Pinpoint the cell where the given text exists, returning its (x, y) midpoint coordinate. 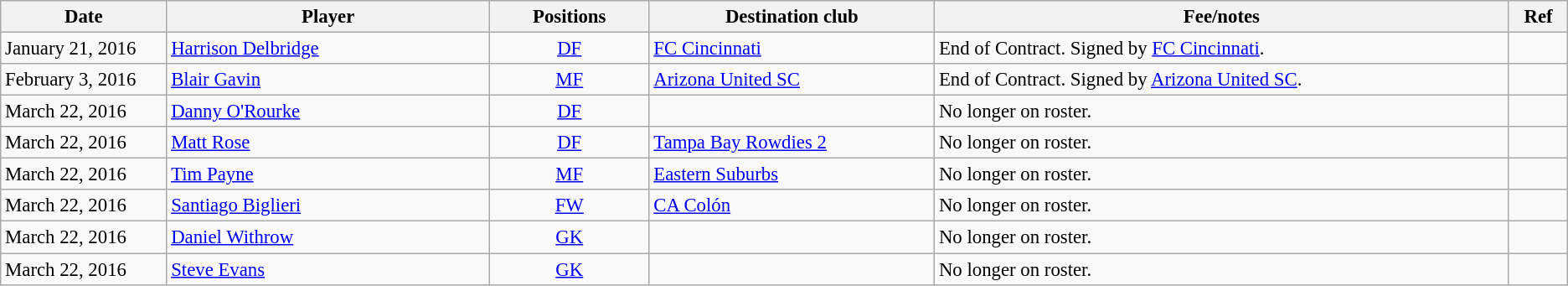
Harrison Delbridge (328, 49)
February 3, 2016 (84, 80)
Danny O'Rourke (328, 112)
Destination club (792, 17)
Arizona United SC (792, 80)
Daniel Withrow (328, 237)
FC Cincinnati (792, 49)
Tim Payne (328, 174)
Blair Gavin (328, 80)
Santiago Biglieri (328, 205)
Matt Rose (328, 143)
Steve Evans (328, 269)
End of Contract. Signed by FC Cincinnati. (1222, 49)
Fee/notes (1222, 17)
CA Colón (792, 205)
Tampa Bay Rowdies 2 (792, 143)
Player (328, 17)
Date (84, 17)
End of Contract. Signed by Arizona United SC. (1222, 80)
Eastern Suburbs (792, 174)
January 21, 2016 (84, 49)
Ref (1538, 17)
FW (570, 205)
Positions (570, 17)
